Return [X, Y] of the center of cell containing provided text 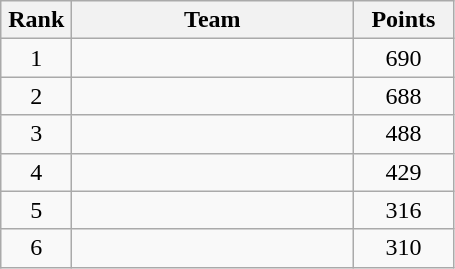
316 [404, 210]
429 [404, 172]
3 [36, 134]
690 [404, 58]
688 [404, 96]
6 [36, 248]
2 [36, 96]
310 [404, 248]
Points [404, 20]
Rank [36, 20]
5 [36, 210]
4 [36, 172]
Team [212, 20]
1 [36, 58]
488 [404, 134]
